Extract the [x, y] coordinate from the center of the cell holding the provided text.  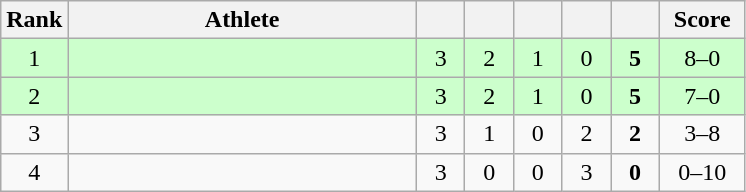
Rank [34, 20]
Athlete [242, 20]
7–0 [702, 96]
Score [702, 20]
3–8 [702, 134]
4 [34, 172]
0–10 [702, 172]
8–0 [702, 58]
